From the cell containing the given text, extract its center point as (x, y) coordinate. 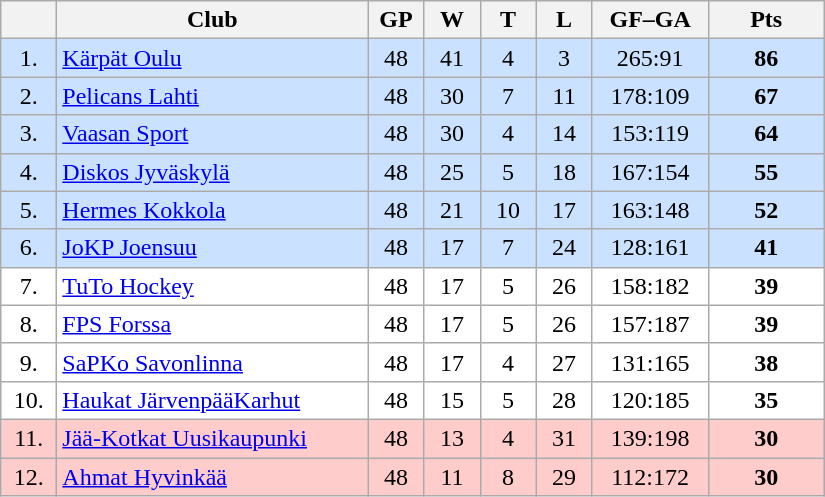
10 (508, 210)
FPS Forssa (212, 324)
139:198 (650, 438)
64 (766, 134)
Pts (766, 20)
153:119 (650, 134)
31 (564, 438)
3. (29, 134)
3 (564, 58)
35 (766, 400)
5. (29, 210)
Diskos Jyväskylä (212, 172)
9. (29, 362)
TuTo Hockey (212, 286)
Hermes Kokkola (212, 210)
14 (564, 134)
28 (564, 400)
GF–GA (650, 20)
163:148 (650, 210)
Ahmat Hyvinkää (212, 477)
11. (29, 438)
Kärpät Oulu (212, 58)
158:182 (650, 286)
Vaasan Sport (212, 134)
Club (212, 20)
27 (564, 362)
Haukat JärvenpääKarhut (212, 400)
112:172 (650, 477)
4. (29, 172)
1. (29, 58)
6. (29, 248)
18 (564, 172)
24 (564, 248)
W (452, 20)
Pelicans Lahti (212, 96)
178:109 (650, 96)
JoKP Joensuu (212, 248)
10. (29, 400)
120:185 (650, 400)
52 (766, 210)
2. (29, 96)
131:165 (650, 362)
29 (564, 477)
25 (452, 172)
157:187 (650, 324)
167:154 (650, 172)
15 (452, 400)
21 (452, 210)
7. (29, 286)
12. (29, 477)
8. (29, 324)
SaPKo Savonlinna (212, 362)
T (508, 20)
265:91 (650, 58)
13 (452, 438)
L (564, 20)
86 (766, 58)
128:161 (650, 248)
55 (766, 172)
67 (766, 96)
Jää-Kotkat Uusikaupunki (212, 438)
8 (508, 477)
38 (766, 362)
GP (396, 20)
